For the text-containing cell, return its midpoint in (X, Y) coordinate format. 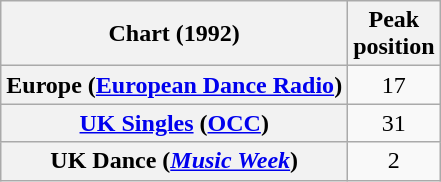
Peakposition (394, 34)
17 (394, 85)
31 (394, 123)
2 (394, 161)
Europe (European Dance Radio) (174, 85)
Chart (1992) (174, 34)
UK Singles (OCC) (174, 123)
UK Dance (Music Week) (174, 161)
